Search for the cell housing the specified text and yield its [x, y] center coordinate. 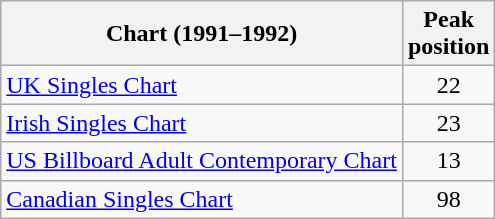
13 [448, 161]
UK Singles Chart [202, 85]
Canadian Singles Chart [202, 199]
22 [448, 85]
Peakposition [448, 34]
Chart (1991–1992) [202, 34]
98 [448, 199]
23 [448, 123]
Irish Singles Chart [202, 123]
US Billboard Adult Contemporary Chart [202, 161]
